Pinpoint the cell where the given text exists, returning its [X, Y] midpoint coordinate. 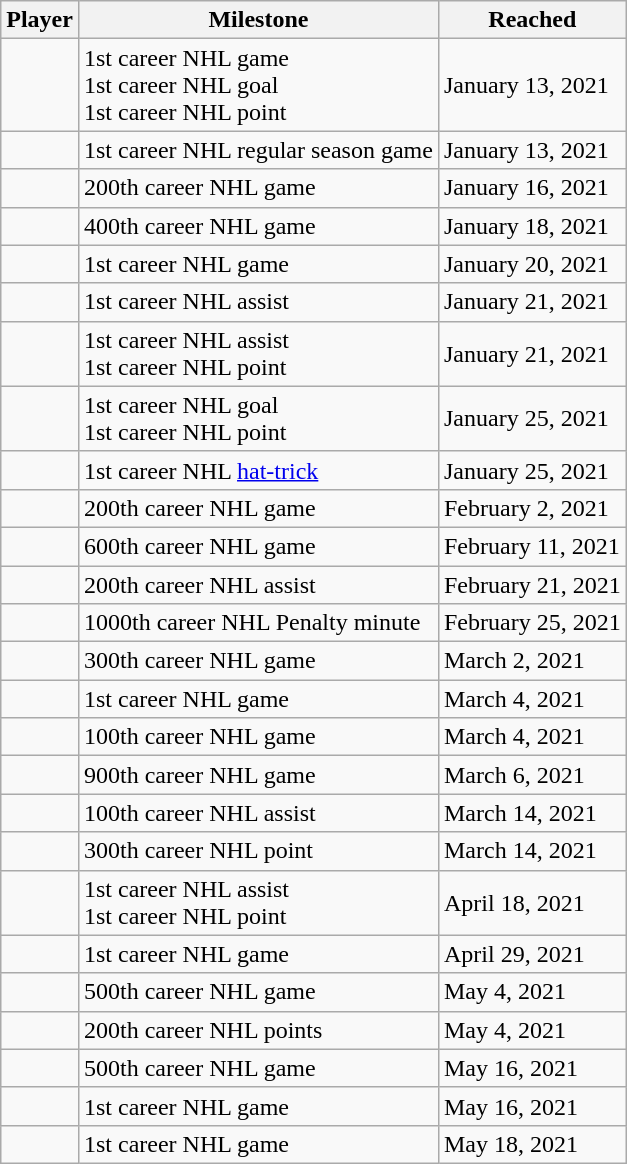
1st career NHL goal 1st career NHL point [258, 418]
Milestone [258, 20]
March 2, 2021 [532, 661]
February 25, 2021 [532, 623]
1st career NHL regular season game [258, 150]
400th career NHL game [258, 226]
100th career NHL game [258, 737]
February 2, 2021 [532, 508]
300th career NHL point [258, 851]
Player [40, 20]
January 16, 2021 [532, 188]
April 29, 2021 [532, 954]
100th career NHL assist [258, 813]
300th career NHL game [258, 661]
1st career NHL hat-trick [258, 470]
February 11, 2021 [532, 546]
March 6, 2021 [532, 775]
900th career NHL game [258, 775]
200th career NHL points [258, 1030]
May 18, 2021 [532, 1144]
Reached [532, 20]
January 20, 2021 [532, 264]
January 18, 2021 [532, 226]
February 21, 2021 [532, 585]
1st career NHL game 1st career NHL goal 1st career NHL point [258, 85]
1st career NHL assist [258, 302]
600th career NHL game [258, 546]
1000th career NHL Penalty minute [258, 623]
April 18, 2021 [532, 902]
200th career NHL assist [258, 585]
